Output the (X, Y) coordinate of the center of the cell containing the given text.  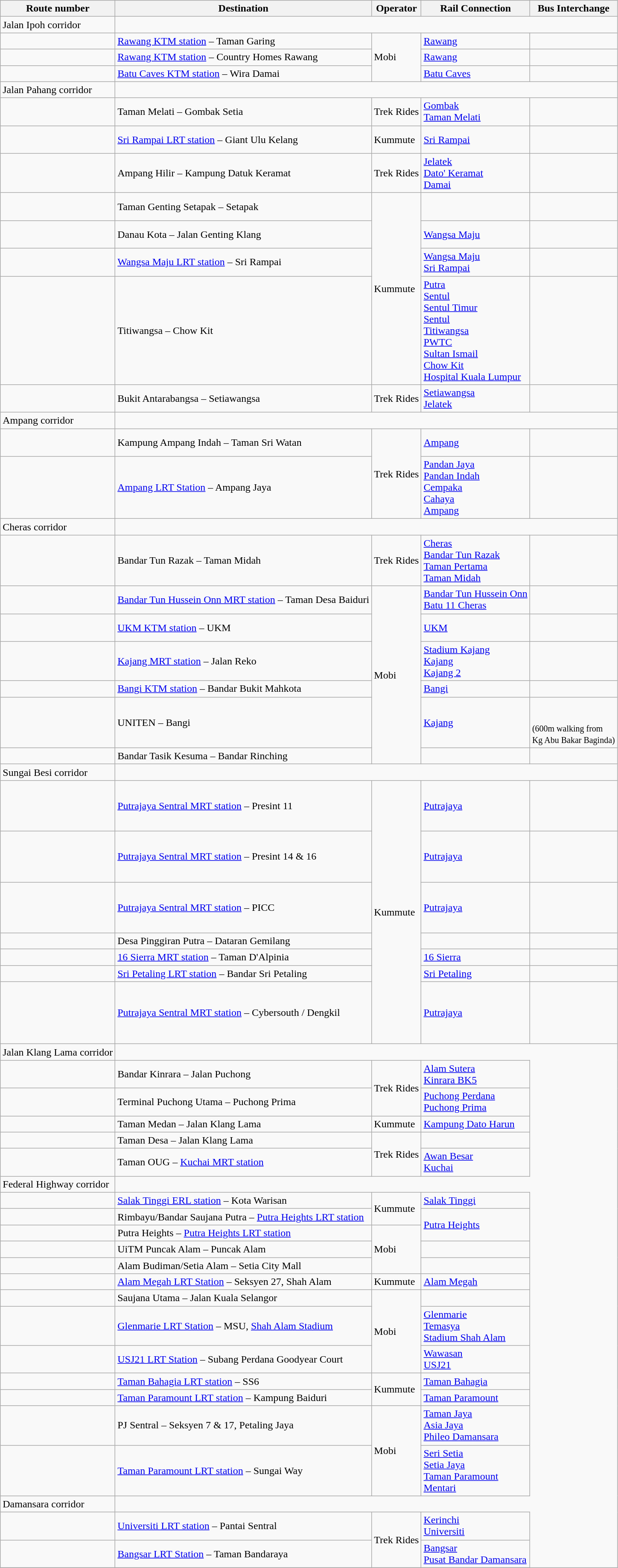
Alam Megah LRT Station – Seksyen 27, Shah Alam (243, 1282)
Putrajaya Sentral MRT station – Presint 14 & 16 (243, 857)
Operator (396, 9)
Alam Megah (475, 1282)
Salak Tinggi ERL station – Kota Warisan (243, 1200)
Pandan Jaya Pandan Indah Cempaka Cahaya Ampang (475, 488)
Salak Tinggi (475, 1200)
Taman Melati – Gombak Setia (243, 112)
Taman Paramount LRT station – Kampung Baiduri (243, 1398)
Putrajaya Sentral MRT station – PICC (243, 908)
Jalan Pahang corridor (58, 90)
Rawang KTM station – Taman Garing (243, 41)
Taman Medan – Jalan Klang Lama (243, 1124)
Wawasan USJ21 (475, 1360)
Seri Setia Setia Jaya Taman Paramount Mentari (475, 1471)
Cheras Bandar Tun Razak Taman Pertama Taman Midah (475, 560)
Sri Rampai (475, 139)
Wangsa Maju Sri Rampai (475, 262)
UKM (475, 628)
Kampung Dato Harun (475, 1124)
Route number (58, 9)
Bukit Antarabangsa – Setiawangsa (243, 399)
Putrajaya Sentral MRT station – Presint 11 (243, 805)
Rimbayu/Bandar Saujana Putra – Putra Heights LRT station (243, 1217)
Universiti LRT station – Pantai Sentral (243, 1526)
UKM KTM station – UKM (243, 628)
Putra Sentul Sentul Timur Sentul Titiwangsa PWTC Sultan Ismail Chow Kit Hospital Kuala Lumpur (475, 330)
Wangsa Maju (475, 234)
UiTM Puncak Alam – Puncak Alam (243, 1249)
Batu Caves KTM station – Wira Damai (243, 73)
Puchong Perdana Puchong Prima (475, 1102)
Jalan Ipoh corridor (58, 25)
Bandar Tun Hussein Onn MRT station – Taman Desa Baiduri (243, 600)
Bangi (475, 689)
Terminal Puchong Utama – Puchong Prima (243, 1102)
Taman Desa – Jalan Klang Lama (243, 1140)
Bandar Tun Razak – Taman Midah (243, 560)
Jalan Klang Lama corridor (58, 1052)
Sungai Besi corridor (58, 772)
Alam Sutera Kinrara BK5 (475, 1074)
Desa Pinggiran Putra – Dataran Gemilang (243, 941)
Danau Kota – Jalan Genting Klang (243, 234)
Sri Rampai LRT station – Giant Ulu Kelang (243, 139)
Cheras corridor (58, 527)
Setiawangsa Jelatek (475, 399)
Bangsar Pusat Bandar Damansara (475, 1553)
Taman Bahagia LRT station – SS6 (243, 1381)
Putra Heights (475, 1225)
Bangsar LRT Station – Taman Bandaraya (243, 1553)
Awan Besar Kuchai (475, 1162)
Bandar Kinrara – Jalan Puchong (243, 1074)
UNITEN – Bangi (243, 723)
Kajang (475, 723)
Destination (243, 9)
Taman Bahagia (475, 1381)
Bangi KTM station – Bandar Bukit Mahkota (243, 689)
Bandar Tun Hussein Onn Batu 11 Cheras (475, 600)
16 Sierra MRT station – Taman D'Alpinia (243, 957)
Sri Petaling LRT station – Bandar Sri Petaling (243, 974)
Sri Petaling (475, 974)
Ampang Hilir – Kampung Datuk Keramat (243, 173)
(600m walking fromKg Abu Bakar Baginda) (574, 723)
Wangsa Maju LRT station – Sri Rampai (243, 262)
Kajang MRT station – Jalan Reko (243, 661)
Taman Jaya Asia Jaya Phileo Damansara (475, 1425)
Taman Paramount (475, 1398)
Rail Connection (475, 9)
Rawang KTM station – Country Homes Rawang (243, 57)
Ampang corridor (58, 421)
Jelatek Dato' Keramat Damai (475, 173)
Putrajaya Sentral MRT station – Cybersouth / Dengkil (243, 1013)
Ampang LRT Station – Ampang Jaya (243, 488)
16 Sierra (475, 957)
Gombak Taman Melati (475, 112)
Glenmarie LRT Station – MSU, Shah Alam Stadium (243, 1326)
Ampang (475, 442)
Kerinchi Universiti (475, 1526)
Bus Interchange (574, 9)
Taman Genting Setapak – Setapak (243, 207)
Titiwangsa – Chow Kit (243, 330)
Federal Highway corridor (58, 1184)
Batu Caves (475, 73)
Putra Heights – Putra Heights LRT station (243, 1233)
Stadium Kajang Kajang Kajang 2 (475, 661)
Damansara corridor (58, 1504)
Saujana Utama – Jalan Kuala Selangor (243, 1298)
USJ21 LRT Station – Subang Perdana Goodyear Court (243, 1360)
Taman OUG – Kuchai MRT station (243, 1162)
Taman Paramount LRT station – Sungai Way (243, 1471)
Bandar Tasik Kesuma – Bandar Rinching (243, 756)
Alam Budiman/Setia Alam – Setia City Mall (243, 1265)
Kampung Ampang Indah – Taman Sri Watan (243, 442)
Glenmarie Temasya Stadium Shah Alam (475, 1326)
PJ Sentral – Seksyen 7 & 17, Petaling Jaya (243, 1425)
